Search for the cell housing the specified text and yield its (X, Y) center coordinate. 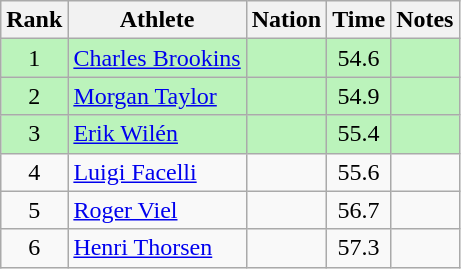
Henri Thorsen (157, 248)
1 (34, 58)
5 (34, 210)
Time (359, 20)
Roger Viel (157, 210)
3 (34, 134)
Athlete (157, 20)
4 (34, 172)
Nation (286, 20)
Luigi Facelli (157, 172)
54.6 (359, 58)
Notes (425, 20)
2 (34, 96)
Rank (34, 20)
57.3 (359, 248)
55.6 (359, 172)
55.4 (359, 134)
Erik Wilén (157, 134)
54.9 (359, 96)
6 (34, 248)
Morgan Taylor (157, 96)
56.7 (359, 210)
Charles Brookins (157, 58)
